For the text-containing cell, return its midpoint in (x, y) coordinate format. 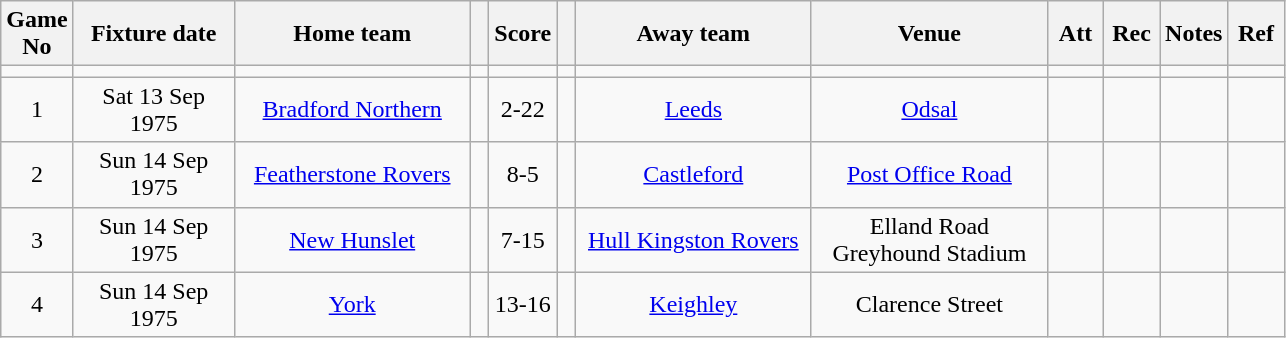
Clarence Street (929, 304)
4 (37, 304)
Game No (37, 34)
Fixture date (154, 34)
Hull Kingston Rovers (693, 240)
1 (37, 110)
2-22 (523, 110)
7-15 (523, 240)
Post Office Road (929, 174)
Featherstone Rovers (352, 174)
Rec (1132, 34)
York (352, 304)
Odsal (929, 110)
Away team (693, 34)
Castleford (693, 174)
Score (523, 34)
Venue (929, 34)
Ref (1256, 34)
8-5 (523, 174)
Home team (352, 34)
Sat 13 Sep 1975 (154, 110)
New Hunslet (352, 240)
3 (37, 240)
2 (37, 174)
Keighley (693, 304)
Att (1075, 34)
Elland Road Greyhound Stadium (929, 240)
Leeds (693, 110)
13-16 (523, 304)
Notes (1194, 34)
Bradford Northern (352, 110)
